Return [X, Y] of the center of cell containing provided text 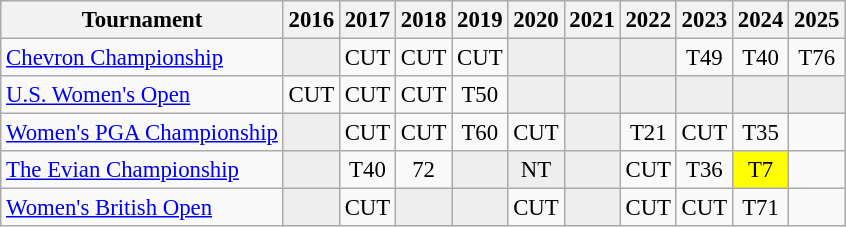
2017 [367, 20]
2023 [704, 20]
Tournament [142, 20]
T7 [760, 170]
U.S. Women's Open [142, 95]
T21 [648, 133]
Women's British Open [142, 208]
2022 [648, 20]
2018 [424, 20]
2024 [760, 20]
T60 [480, 133]
T49 [704, 58]
NT [536, 170]
2019 [480, 20]
T50 [480, 95]
Women's PGA Championship [142, 133]
2025 [817, 20]
The Evian Championship [142, 170]
72 [424, 170]
T36 [704, 170]
T71 [760, 208]
2016 [311, 20]
2021 [592, 20]
2020 [536, 20]
T35 [760, 133]
T76 [817, 58]
Chevron Championship [142, 58]
